Find where the given text appears and provide that cell's center as (x, y) coordinate. 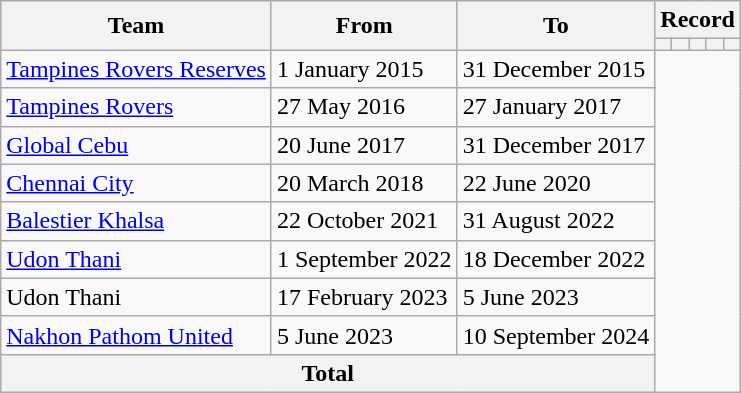
22 October 2021 (364, 221)
Team (136, 26)
27 May 2016 (364, 107)
Chennai City (136, 183)
1 January 2015 (364, 69)
10 September 2024 (556, 335)
Total (328, 373)
22 June 2020 (556, 183)
Balestier Khalsa (136, 221)
Tampines Rovers Reserves (136, 69)
Tampines Rovers (136, 107)
27 January 2017 (556, 107)
18 December 2022 (556, 259)
1 September 2022 (364, 259)
17 February 2023 (364, 297)
Global Cebu (136, 145)
To (556, 26)
20 March 2018 (364, 183)
Nakhon Pathom United (136, 335)
Record (698, 20)
20 June 2017 (364, 145)
31 December 2015 (556, 69)
From (364, 26)
31 August 2022 (556, 221)
31 December 2017 (556, 145)
